Extract the (X, Y) coordinate from the center of the cell holding the provided text.  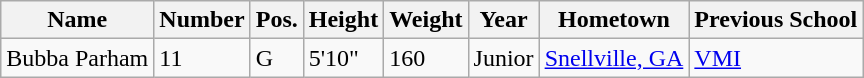
Weight (426, 20)
Snellville, GA (614, 58)
Bubba Parham (78, 58)
Pos. (276, 20)
Previous School (776, 20)
5'10" (343, 58)
Year (504, 20)
160 (426, 58)
Height (343, 20)
11 (202, 58)
Hometown (614, 20)
VMI (776, 58)
Junior (504, 58)
G (276, 58)
Name (78, 20)
Number (202, 20)
